Return (X, Y) of the center of cell containing provided text 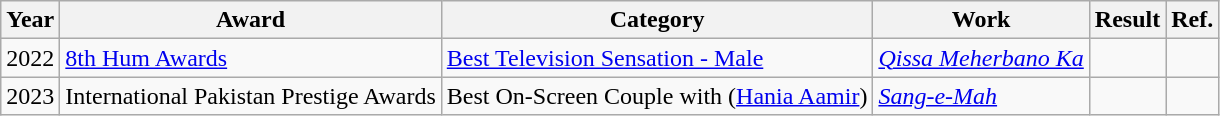
Qissa Meherbano Ka (981, 58)
Year (30, 20)
8th Hum Awards (250, 58)
2023 (30, 96)
Ref. (1192, 20)
Best Television Sensation - Male (657, 58)
International Pakistan Prestige Awards (250, 96)
2022 (30, 58)
Sang-e-Mah (981, 96)
Award (250, 20)
Result (1127, 20)
Best On-Screen Couple with (Hania Aamir) (657, 96)
Category (657, 20)
Work (981, 20)
